Return [x, y] of the center of cell containing provided text 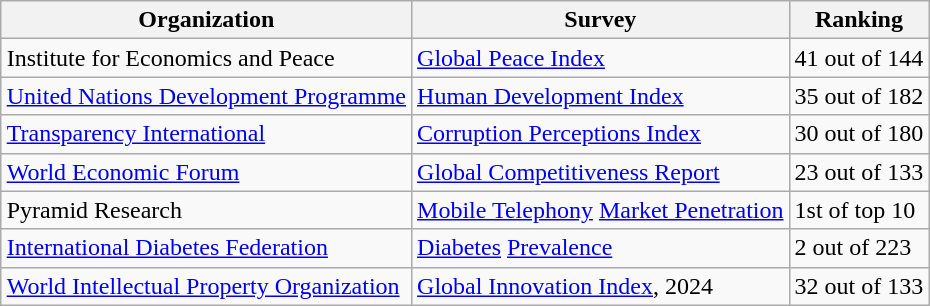
World Intellectual Property Organization [206, 286]
1st of top 10 [859, 210]
Mobile Telephony Market Penetration [601, 210]
United Nations Development Programme [206, 96]
Human Development Index [601, 96]
Diabetes Prevalence [601, 248]
Global Peace Index [601, 58]
Survey [601, 20]
30 out of 180 [859, 134]
Institute for Economics and Peace [206, 58]
World Economic Forum [206, 172]
International Diabetes Federation [206, 248]
Corruption Perceptions Index [601, 134]
41 out of 144 [859, 58]
35 out of 182 [859, 96]
2 out of 223 [859, 248]
Global Innovation Index, 2024 [601, 286]
Organization [206, 20]
Ranking [859, 20]
Transparency International [206, 134]
Global Competitiveness Report [601, 172]
Pyramid Research [206, 210]
23 out of 133 [859, 172]
32 out of 133 [859, 286]
